Find where the given text appears and provide that cell's center as (X, Y) coordinate. 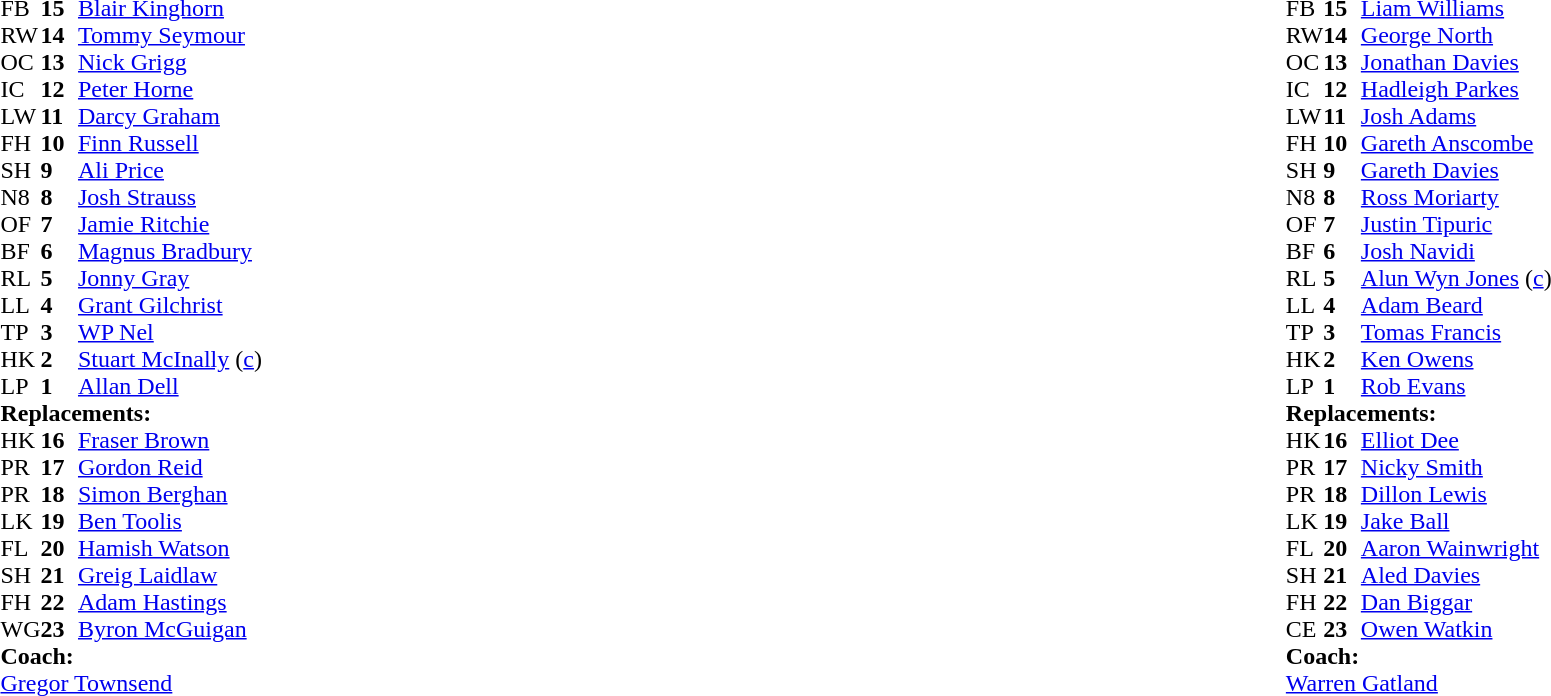
Allan Dell (170, 386)
Gordon Reid (170, 468)
Josh Strauss (170, 198)
Hamish Watson (170, 548)
Adam Hastings (170, 602)
Greig Laidlaw (170, 576)
Peter Horne (170, 90)
Replacements: (130, 414)
Jonny Gray (170, 278)
Simon Berghan (170, 494)
Coach: (130, 656)
Ali Price (170, 170)
Nick Grigg (170, 62)
Magnus Bradbury (170, 252)
Grant Gilchrist (170, 306)
Jamie Ritchie (170, 224)
WG (20, 630)
Byron McGuigan (170, 630)
WP Nel (170, 332)
CE (1305, 630)
Ben Toolis (170, 522)
Finn Russell (170, 144)
Stuart McInally (c) (170, 360)
Fraser Brown (170, 440)
Tommy Seymour (170, 36)
Darcy Graham (170, 116)
